Return the (x, y) coordinate for the center point of the cell that contains the specified text.  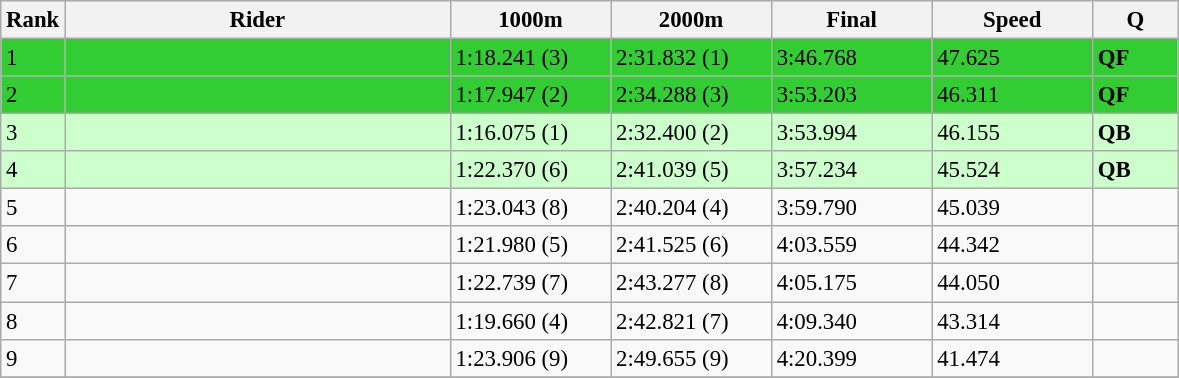
3:59.790 (852, 208)
47.625 (1012, 58)
2:43.277 (8) (692, 283)
1:18.241 (3) (530, 58)
4:03.559 (852, 245)
1000m (530, 20)
41.474 (1012, 358)
2:34.288 (3) (692, 95)
2:31.832 (1) (692, 58)
4:09.340 (852, 321)
1:23.043 (8) (530, 208)
46.155 (1012, 133)
4 (33, 170)
2000m (692, 20)
Rank (33, 20)
Rider (258, 20)
Speed (1012, 20)
1:16.075 (1) (530, 133)
2:42.821 (7) (692, 321)
2 (33, 95)
5 (33, 208)
1:17.947 (2) (530, 95)
3:53.203 (852, 95)
2:41.039 (5) (692, 170)
7 (33, 283)
2:41.525 (6) (692, 245)
45.524 (1012, 170)
8 (33, 321)
45.039 (1012, 208)
2:40.204 (4) (692, 208)
3:53.994 (852, 133)
1:21.980 (5) (530, 245)
1 (33, 58)
46.311 (1012, 95)
4:20.399 (852, 358)
4:05.175 (852, 283)
3 (33, 133)
3:57.234 (852, 170)
1:23.906 (9) (530, 358)
2:32.400 (2) (692, 133)
44.342 (1012, 245)
1:19.660 (4) (530, 321)
Q (1136, 20)
6 (33, 245)
1:22.370 (6) (530, 170)
3:46.768 (852, 58)
Final (852, 20)
43.314 (1012, 321)
2:49.655 (9) (692, 358)
9 (33, 358)
1:22.739 (7) (530, 283)
44.050 (1012, 283)
